For the text-containing cell, return its midpoint in [X, Y] coordinate format. 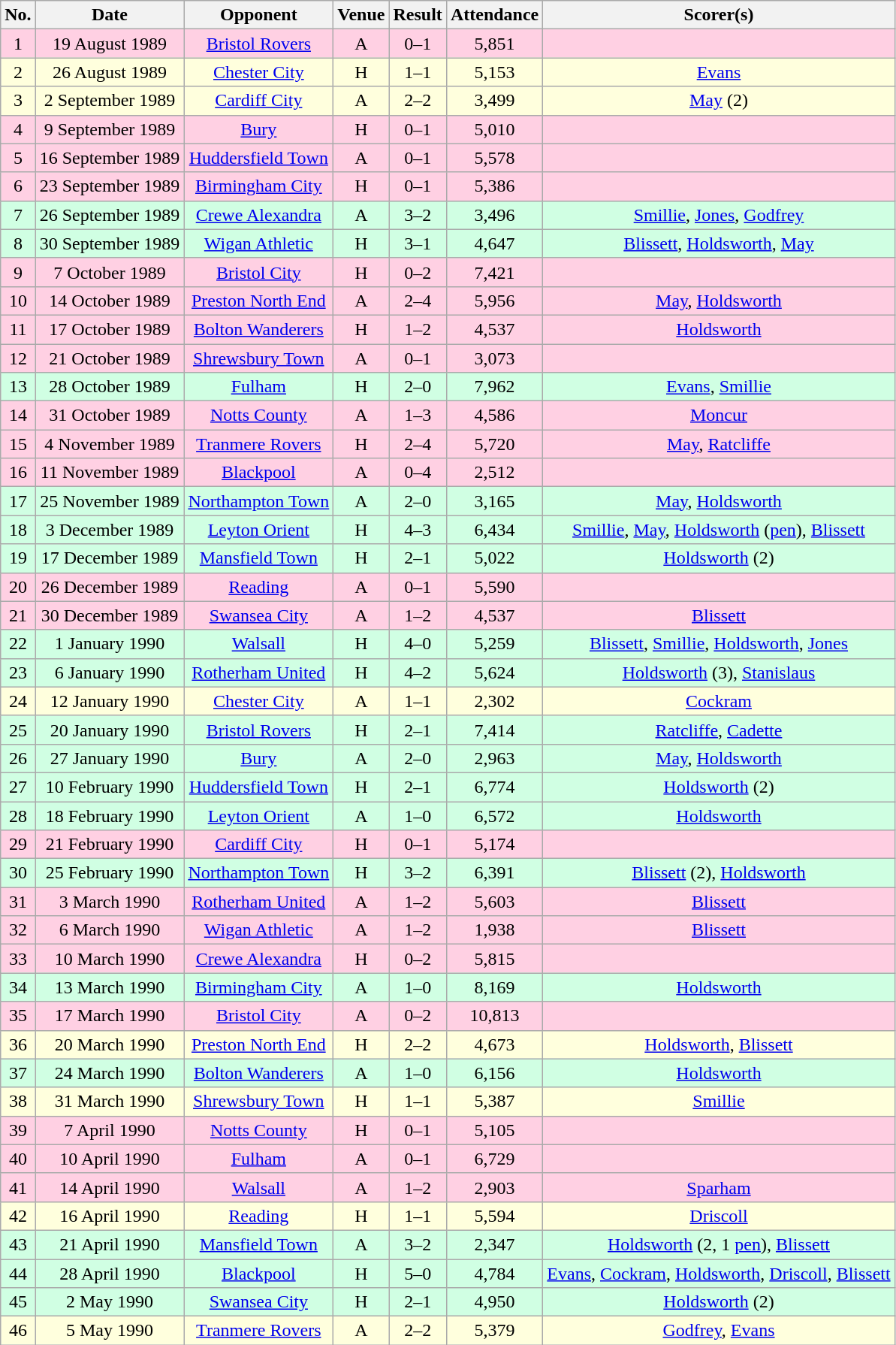
2,903 [494, 1187]
4,586 [494, 416]
15 [18, 444]
25 [18, 730]
5,387 [494, 1102]
5 May 1990 [110, 1331]
4,950 [494, 1302]
10 [18, 301]
3,165 [494, 501]
2 [18, 72]
5 [18, 158]
19 August 1989 [110, 44]
21 February 1990 [110, 845]
20 January 1990 [110, 730]
14 April 1990 [110, 1187]
40 [18, 1159]
Smillie, May, Holdsworth (pen), Blissett [719, 530]
3,499 [494, 101]
7,962 [494, 387]
Holdsworth (3), Stanislaus [719, 672]
Moncur [719, 416]
Evans [719, 72]
12 [18, 358]
5,153 [494, 72]
45 [18, 1302]
34 [18, 987]
Driscoll [719, 1216]
Opponent [258, 15]
33 [18, 959]
24 [18, 701]
21 October 1989 [110, 358]
4–3 [418, 530]
7,414 [494, 730]
1–3 [418, 416]
2,963 [494, 758]
5,956 [494, 301]
5,851 [494, 44]
30 December 1989 [110, 615]
5,105 [494, 1130]
36 [18, 1044]
4,647 [494, 243]
Sparham [719, 1187]
31 March 1990 [110, 1102]
9 September 1989 [110, 129]
30 September 1989 [110, 243]
1 January 1990 [110, 644]
32 [18, 930]
26 December 1989 [110, 587]
2,347 [494, 1244]
7 April 1990 [110, 1130]
6,572 [494, 815]
1,938 [494, 930]
30 [18, 873]
22 [18, 644]
6,391 [494, 873]
10 April 1990 [110, 1159]
Evans, Cockram, Holdsworth, Driscoll, Blissett [719, 1274]
6,774 [494, 787]
Blissett (2), Holdsworth [719, 873]
5,815 [494, 959]
4–2 [418, 672]
27 [18, 787]
5,603 [494, 902]
44 [18, 1274]
6 March 1990 [110, 930]
5,590 [494, 587]
5,379 [494, 1331]
23 [18, 672]
2 September 1989 [110, 101]
16 [18, 473]
25 November 1989 [110, 501]
3 December 1989 [110, 530]
5,386 [494, 186]
5,022 [494, 558]
9 [18, 272]
Blissett, Holdsworth, May [719, 243]
Venue [361, 15]
18 [18, 530]
2,302 [494, 701]
Smillie, Jones, Godfrey [719, 215]
5,578 [494, 158]
19 [18, 558]
29 [18, 845]
4,784 [494, 1274]
39 [18, 1130]
41 [18, 1187]
28 April 1990 [110, 1274]
10,813 [494, 1016]
Attendance [494, 15]
4 November 1989 [110, 444]
5,624 [494, 672]
24 March 1990 [110, 1073]
Smillie [719, 1102]
7 [18, 215]
Holdsworth (2, 1 pen), Blissett [719, 1244]
5,259 [494, 644]
26 September 1989 [110, 215]
20 [18, 587]
14 October 1989 [110, 301]
3–1 [418, 243]
6,729 [494, 1159]
16 April 1990 [110, 1216]
7,421 [494, 272]
0–4 [418, 473]
23 September 1989 [110, 186]
37 [18, 1073]
8 [18, 243]
13 [18, 387]
5–0 [418, 1274]
6,156 [494, 1073]
5,720 [494, 444]
4 [18, 129]
Holdsworth, Blissett [719, 1044]
6,434 [494, 530]
31 October 1989 [110, 416]
Cockram [719, 701]
26 August 1989 [110, 72]
31 [18, 902]
21 April 1990 [110, 1244]
16 September 1989 [110, 158]
Result [418, 15]
Date [110, 15]
2 May 1990 [110, 1302]
17 October 1989 [110, 329]
42 [18, 1216]
14 [18, 416]
8,169 [494, 987]
13 March 1990 [110, 987]
3 March 1990 [110, 902]
Blissett, Smillie, Holdsworth, Jones [719, 644]
17 March 1990 [110, 1016]
5,174 [494, 845]
11 November 1989 [110, 473]
Evans, Smillie [719, 387]
Scorer(s) [719, 15]
25 February 1990 [110, 873]
2,512 [494, 473]
28 [18, 815]
17 December 1989 [110, 558]
46 [18, 1331]
3,496 [494, 215]
10 March 1990 [110, 959]
1 [18, 44]
May (2) [719, 101]
Ratcliffe, Cadette [719, 730]
7 October 1989 [110, 272]
20 March 1990 [110, 1044]
12 January 1990 [110, 701]
May, Ratcliffe [719, 444]
35 [18, 1016]
43 [18, 1244]
6 [18, 186]
21 [18, 615]
No. [18, 15]
27 January 1990 [110, 758]
Godfrey, Evans [719, 1331]
38 [18, 1102]
5,010 [494, 129]
5,594 [494, 1216]
6 January 1990 [110, 672]
3,073 [494, 358]
26 [18, 758]
3 [18, 101]
28 October 1989 [110, 387]
4,673 [494, 1044]
18 February 1990 [110, 815]
17 [18, 501]
4–0 [418, 644]
11 [18, 329]
10 February 1990 [110, 787]
